Return the (X, Y) coordinate for the center point of the cell that contains the specified text.  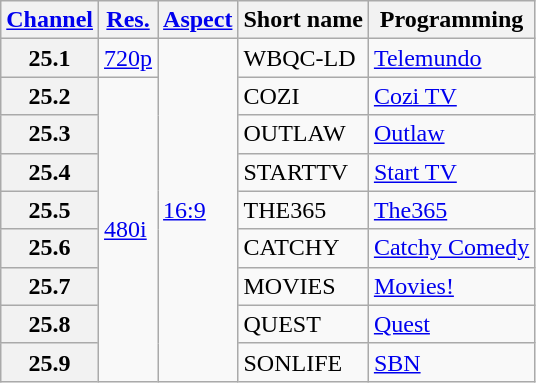
25.1 (50, 58)
720p (128, 58)
25.3 (50, 134)
CATCHY (303, 248)
Start TV (451, 172)
Short name (303, 20)
Telemundo (451, 58)
480i (128, 229)
QUEST (303, 324)
25.2 (50, 96)
Aspect (198, 20)
STARTTV (303, 172)
25.7 (50, 286)
Channel (50, 20)
25.4 (50, 172)
16:9 (198, 210)
Catchy Comedy (451, 248)
Res. (128, 20)
Cozi TV (451, 96)
SONLIFE (303, 362)
25.8 (50, 324)
25.9 (50, 362)
The365 (451, 210)
COZI (303, 96)
MOVIES (303, 286)
Programming (451, 20)
THE365 (303, 210)
WBQC-LD (303, 58)
SBN (451, 362)
25.5 (50, 210)
Quest (451, 324)
Movies! (451, 286)
25.6 (50, 248)
OUTLAW (303, 134)
Outlaw (451, 134)
